Search for the cell housing the specified text and yield its (x, y) center coordinate. 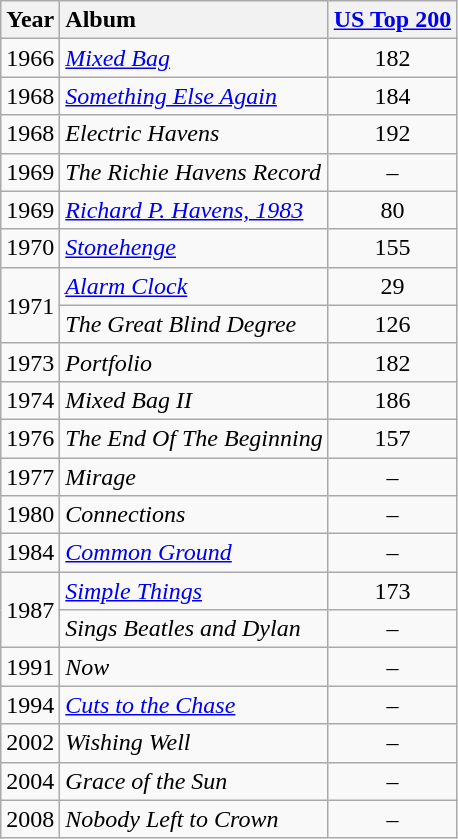
126 (392, 324)
184 (392, 96)
Stonehenge (194, 248)
Nobody Left to Crown (194, 819)
186 (392, 400)
Grace of the Sun (194, 781)
157 (392, 438)
The Great Blind Degree (194, 324)
155 (392, 248)
80 (392, 210)
Mirage (194, 477)
Alarm Clock (194, 286)
1994 (30, 705)
Portfolio (194, 362)
Album (194, 20)
Connections (194, 515)
173 (392, 591)
2008 (30, 819)
2002 (30, 743)
Common Ground (194, 553)
2004 (30, 781)
1980 (30, 515)
Wishing Well (194, 743)
1987 (30, 610)
Mixed Bag II (194, 400)
1984 (30, 553)
Mixed Bag (194, 58)
192 (392, 134)
The End Of The Beginning (194, 438)
Electric Havens (194, 134)
1971 (30, 305)
Sings Beatles and Dylan (194, 629)
The Richie Havens Record (194, 172)
Now (194, 667)
1976 (30, 438)
Something Else Again (194, 96)
1966 (30, 58)
Richard P. Havens, 1983 (194, 210)
Cuts to the Chase (194, 705)
1973 (30, 362)
1977 (30, 477)
Year (30, 20)
Simple Things (194, 591)
29 (392, 286)
1970 (30, 248)
1991 (30, 667)
US Top 200 (392, 20)
1974 (30, 400)
